Output the [x, y] coordinate of the center of the cell containing the given text.  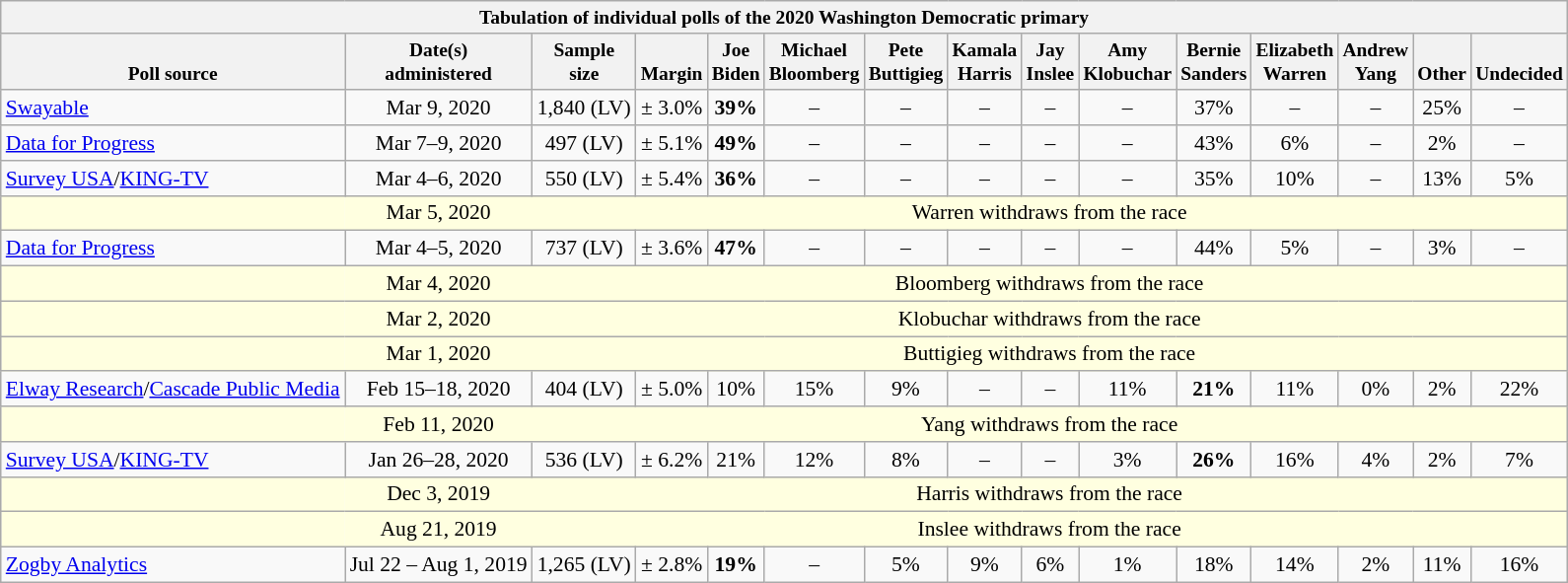
0% [1376, 390]
Mar 4–6, 2020 [439, 179]
14% [1295, 565]
Mar 5, 2020 [439, 213]
Tabulation of individual polls of the 2020 Washington Democratic primary [785, 18]
37% [1214, 109]
MichaelBloomberg [815, 61]
1,840 (LV) [584, 109]
AmyKlobuchar [1128, 61]
Mar 9, 2020 [439, 109]
497 (LV) [584, 143]
Mar 2, 2020 [439, 319]
25% [1442, 109]
Mar 1, 2020 [439, 354]
Yang withdraws from the race [1050, 424]
± 5.4% [672, 179]
47% [736, 249]
Zogby Analytics [174, 565]
Other [1442, 61]
± 3.0% [672, 109]
Swayable [174, 109]
KamalaHarris [984, 61]
Mar 4, 2020 [439, 284]
Undecided [1520, 61]
Mar 7–9, 2020 [439, 143]
737 (LV) [584, 249]
Aug 21, 2019 [439, 530]
± 5.0% [672, 390]
44% [1214, 249]
JayInslee [1050, 61]
Feb 11, 2020 [439, 424]
Dec 3, 2019 [439, 494]
Elway Research/Cascade Public Media [174, 390]
PeteButtigieg [905, 61]
1,265 (LV) [584, 565]
36% [736, 179]
Jan 26–28, 2020 [439, 460]
JoeBiden [736, 61]
13% [1442, 179]
Samplesize [584, 61]
Poll source [174, 61]
Klobuchar withdraws from the race [1050, 319]
AndrewYang [1376, 61]
12% [815, 460]
Harris withdraws from the race [1050, 494]
35% [1214, 179]
Jul 22 – Aug 1, 2019 [439, 565]
± 3.6% [672, 249]
15% [815, 390]
7% [1520, 460]
26% [1214, 460]
Mar 4–5, 2020 [439, 249]
Buttigieg withdraws from the race [1050, 354]
ElizabethWarren [1295, 61]
Date(s)administered [439, 61]
Inslee withdraws from the race [1050, 530]
550 (LV) [584, 179]
± 2.8% [672, 565]
8% [905, 460]
49% [736, 143]
4% [1376, 460]
536 (LV) [584, 460]
BernieSanders [1214, 61]
22% [1520, 390]
404 (LV) [584, 390]
Feb 15–18, 2020 [439, 390]
43% [1214, 143]
39% [736, 109]
± 6.2% [672, 460]
Warren withdraws from the race [1050, 213]
19% [736, 565]
1% [1128, 565]
18% [1214, 565]
Margin [672, 61]
Bloomberg withdraws from the race [1050, 284]
± 5.1% [672, 143]
